Identify which cell holds the provided text, then report its (x, y) central coordinate. 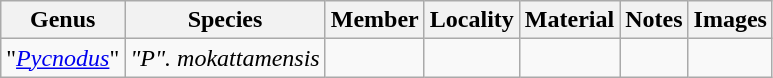
Images (730, 20)
Notes (654, 20)
Species (226, 20)
"Pycnodus" (63, 58)
"P". mokattamensis (226, 58)
Locality (472, 20)
Genus (63, 20)
Material (569, 20)
Member (374, 20)
